Pinpoint the cell where the given text exists, returning its [X, Y] midpoint coordinate. 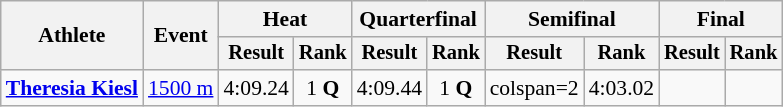
1500 m [180, 88]
Theresia Kiesl [72, 88]
Quarterfinal [418, 19]
Final [720, 19]
Heat [284, 19]
Event [180, 36]
Athlete [72, 36]
4:09.24 [256, 88]
4:03.02 [622, 88]
Semifinal [572, 19]
colspan=2 [534, 88]
4:09.44 [390, 88]
